Return the [x, y] coordinate for the center point of the cell that contains the specified text.  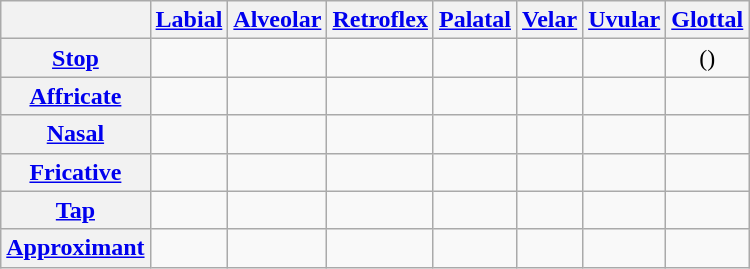
Stop [76, 58]
Nasal [76, 134]
Approximant [76, 248]
Retroflex [380, 20]
Alveolar [278, 20]
Uvular [624, 20]
Palatal [474, 20]
Tap [76, 210]
Glottal [708, 20]
() [708, 58]
Affricate [76, 96]
Labial [189, 20]
Velar [550, 20]
Fricative [76, 172]
